Pinpoint the cell where the given text exists, returning its [x, y] midpoint coordinate. 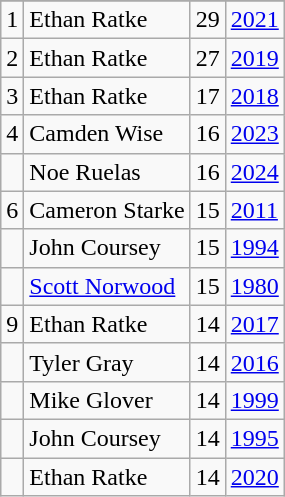
1994 [254, 248]
2016 [254, 362]
2020 [254, 477]
Mike Glover [107, 400]
27 [208, 58]
2019 [254, 58]
2018 [254, 96]
1995 [254, 438]
2011 [254, 210]
Scott Norwood [107, 286]
2024 [254, 172]
Cameron Starke [107, 210]
1999 [254, 400]
17 [208, 96]
2023 [254, 134]
Camden Wise [107, 134]
2021 [254, 20]
Noe Ruelas [107, 172]
3 [12, 96]
2017 [254, 324]
29 [208, 20]
Tyler Gray [107, 362]
6 [12, 210]
1 [12, 20]
4 [12, 134]
1980 [254, 286]
2 [12, 58]
9 [12, 324]
